Pinpoint the cell where the given text exists, returning its (x, y) midpoint coordinate. 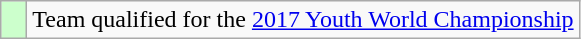
Team qualified for the 2017 Youth World Championship (303, 20)
